Detect which cell encompasses the target text, then output its (X, Y) center coordinate. 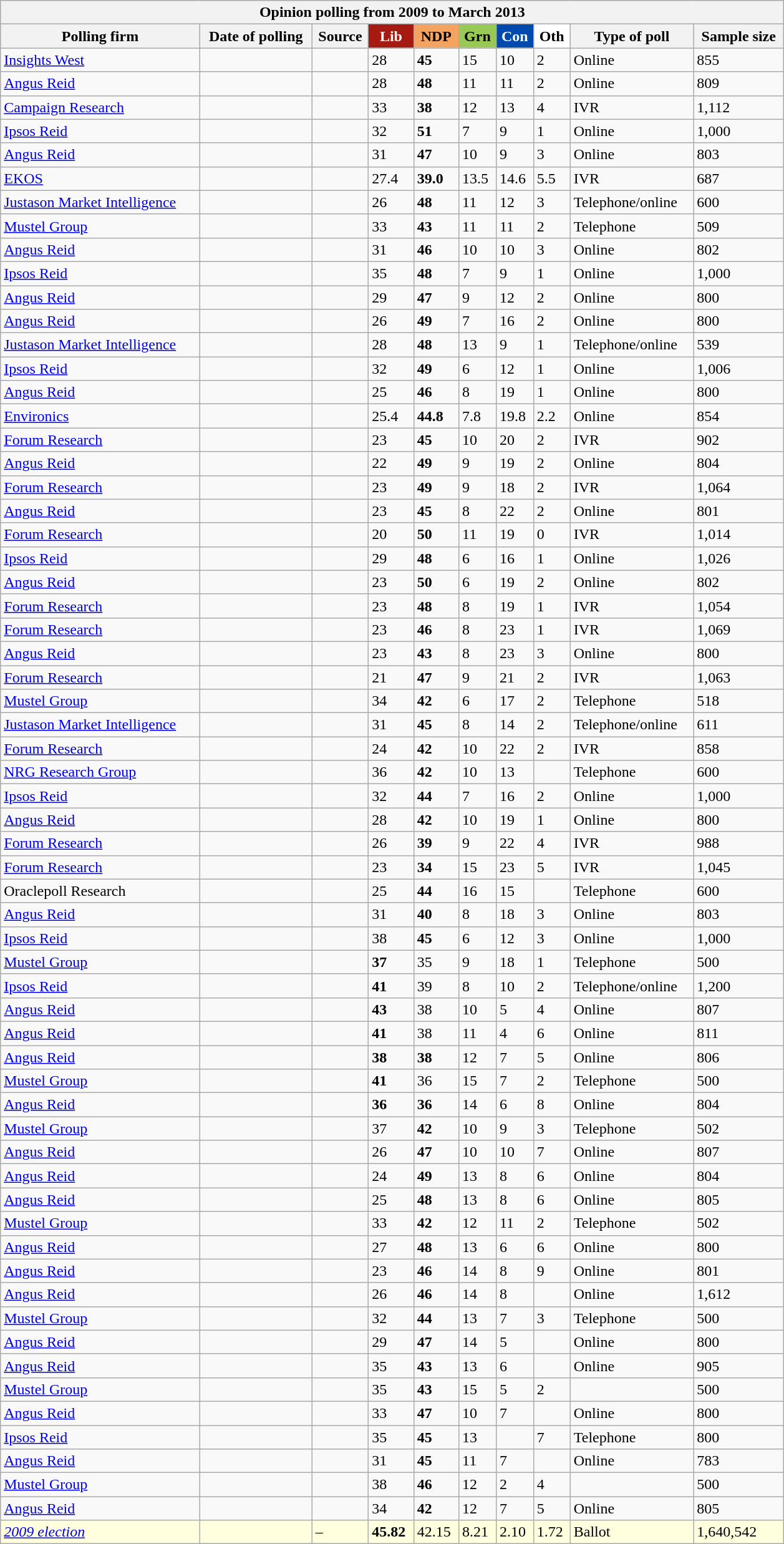
27 (391, 1247)
858 (738, 749)
27.4 (391, 178)
Polling firm (100, 36)
8.21 (478, 1532)
Lib (391, 36)
1,026 (738, 558)
1,640,542 (738, 1532)
1,054 (738, 606)
806 (738, 1057)
– (340, 1532)
Type of poll (631, 36)
1,014 (738, 535)
1,112 (738, 107)
Con (515, 36)
Date of polling (256, 36)
2009 election (100, 1532)
51 (436, 131)
518 (738, 701)
809 (738, 84)
2.10 (515, 1532)
988 (738, 843)
Oth (551, 36)
Environics (100, 416)
NRG Research Group (100, 772)
1,612 (738, 1294)
Sample size (738, 36)
Insights West (100, 60)
Ballot (631, 1532)
Oraclepoll Research (100, 891)
854 (738, 416)
1,045 (738, 867)
EKOS (100, 178)
811 (738, 1033)
Opinion polling from 2009 to March 2013 (392, 12)
1,063 (738, 677)
902 (738, 440)
44.8 (436, 416)
40 (436, 915)
0 (551, 535)
783 (738, 1461)
13.5 (478, 178)
611 (738, 725)
855 (738, 60)
509 (738, 226)
1,200 (738, 986)
5.5 (551, 178)
1,006 (738, 369)
1,064 (738, 487)
905 (738, 1366)
19.8 (515, 416)
14.6 (515, 178)
687 (738, 178)
Campaign Research (100, 107)
Source (340, 36)
1.72 (551, 1532)
539 (738, 345)
45.82 (391, 1532)
1,069 (738, 629)
7.8 (478, 416)
2.2 (551, 416)
Grn (478, 36)
NDP (436, 36)
17 (515, 701)
39.0 (436, 178)
42.15 (436, 1532)
25.4 (391, 416)
